Pinpoint the cell where the given text exists, returning its [x, y] midpoint coordinate. 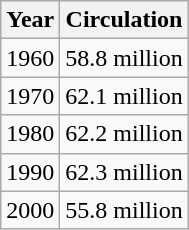
Year [30, 20]
62.1 million [124, 96]
62.3 million [124, 172]
1960 [30, 58]
1990 [30, 172]
Circulation [124, 20]
1970 [30, 96]
2000 [30, 210]
62.2 million [124, 134]
58.8 million [124, 58]
1980 [30, 134]
55.8 million [124, 210]
